Extract the (X, Y) coordinate from the center of the cell holding the provided text.  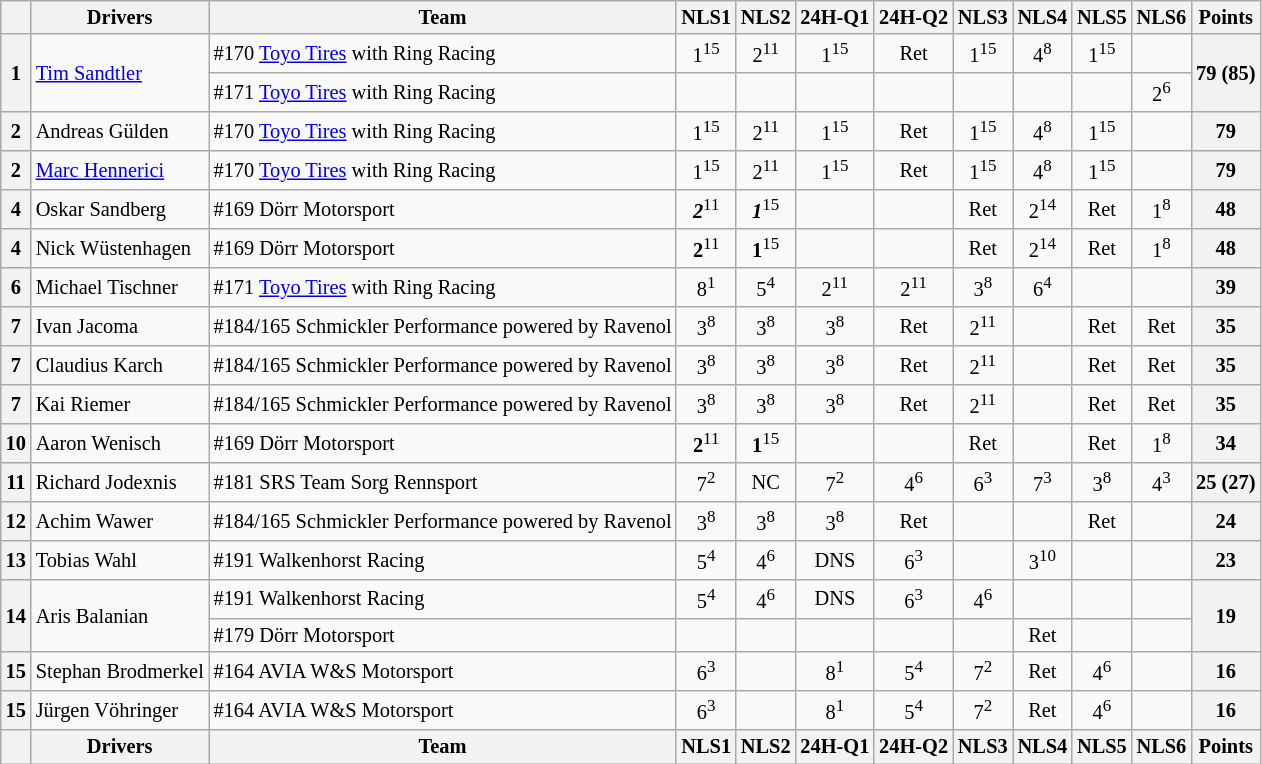
#179 Dörr Motorsport (443, 635)
Jürgen Vöhringer (120, 710)
Nick Wüstenhagen (120, 248)
43 (1162, 482)
14 (16, 616)
10 (16, 444)
Tim Sandtler (120, 73)
11 (16, 482)
26 (1162, 92)
34 (1226, 444)
73 (1043, 482)
Aaron Wenisch (120, 444)
Aris Balanian (120, 616)
NC (766, 482)
Oskar Sandberg (120, 210)
25 (27) (1226, 482)
Michael Tischner (120, 288)
Tobias Wahl (120, 560)
64 (1043, 288)
310 (1043, 560)
6 (16, 288)
Achim Wawer (120, 520)
#181 SRS Team Sorg Rennsport (443, 482)
13 (16, 560)
24 (1226, 520)
39 (1226, 288)
Stephan Brodmerkel (120, 672)
1 (16, 73)
Marc Hennerici (120, 170)
Kai Riemer (120, 404)
Claudius Karch (120, 366)
23 (1226, 560)
Richard Jodexnis (120, 482)
12 (16, 520)
Andreas Gülden (120, 132)
79 (85) (1226, 73)
Ivan Jacoma (120, 326)
19 (1226, 616)
